Output the (X, Y) coordinate of the center of the cell containing the given text.  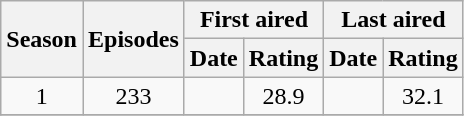
28.9 (283, 96)
First aired (254, 20)
Episodes (133, 39)
Season (42, 39)
1 (42, 96)
32.1 (423, 96)
233 (133, 96)
Last aired (394, 20)
